Return the [x, y] coordinate for the center point of the cell that contains the specified text.  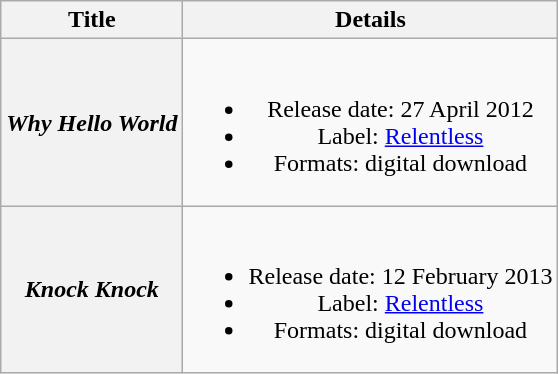
Why Hello World [92, 122]
Release date: 12 February 2013Label: RelentlessFormats: digital download [370, 290]
Knock Knock [92, 290]
Details [370, 20]
Release date: 27 April 2012Label: RelentlessFormats: digital download [370, 122]
Title [92, 20]
